Detect which cell encompasses the target text, then output its [x, y] center coordinate. 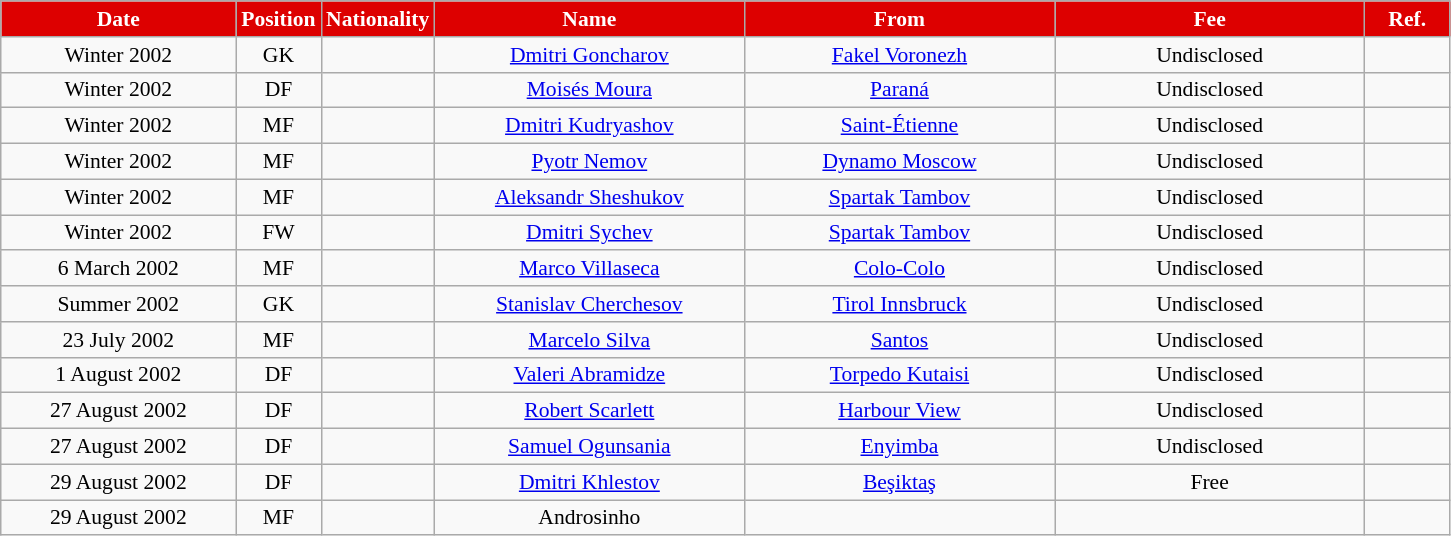
Free [1210, 482]
Torpedo Kutaisi [899, 375]
Dynamo Moscow [899, 162]
Samuel Ogunsania [589, 447]
1 August 2002 [118, 375]
Robert Scarlett [589, 411]
Marcelo Silva [589, 340]
Moisés Moura [589, 90]
Beşiktaş [899, 482]
Colo-Colo [899, 269]
23 July 2002 [118, 340]
Dmitri Kudryashov [589, 126]
Saint-Étienne [899, 126]
Stanislav Cherchesov [589, 304]
Position [278, 19]
Enyimba [899, 447]
Santos [899, 340]
Marco Villaseca [589, 269]
6 March 2002 [118, 269]
Valeri Abramidze [589, 375]
Date [118, 19]
Fakel Voronezh [899, 55]
Paraná [899, 90]
Aleksandr Sheshukov [589, 197]
Dmitri Goncharov [589, 55]
Pyotr Nemov [589, 162]
Tirol Innsbruck [899, 304]
Ref. [1408, 19]
Harbour View [899, 411]
FW [278, 233]
Dmitri Khlestov [589, 482]
Name [589, 19]
Fee [1210, 19]
Dmitri Sychev [589, 233]
From [899, 19]
Androsinho [589, 518]
Nationality [378, 19]
Summer 2002 [118, 304]
